Detect which cell encompasses the target text, then output its [x, y] center coordinate. 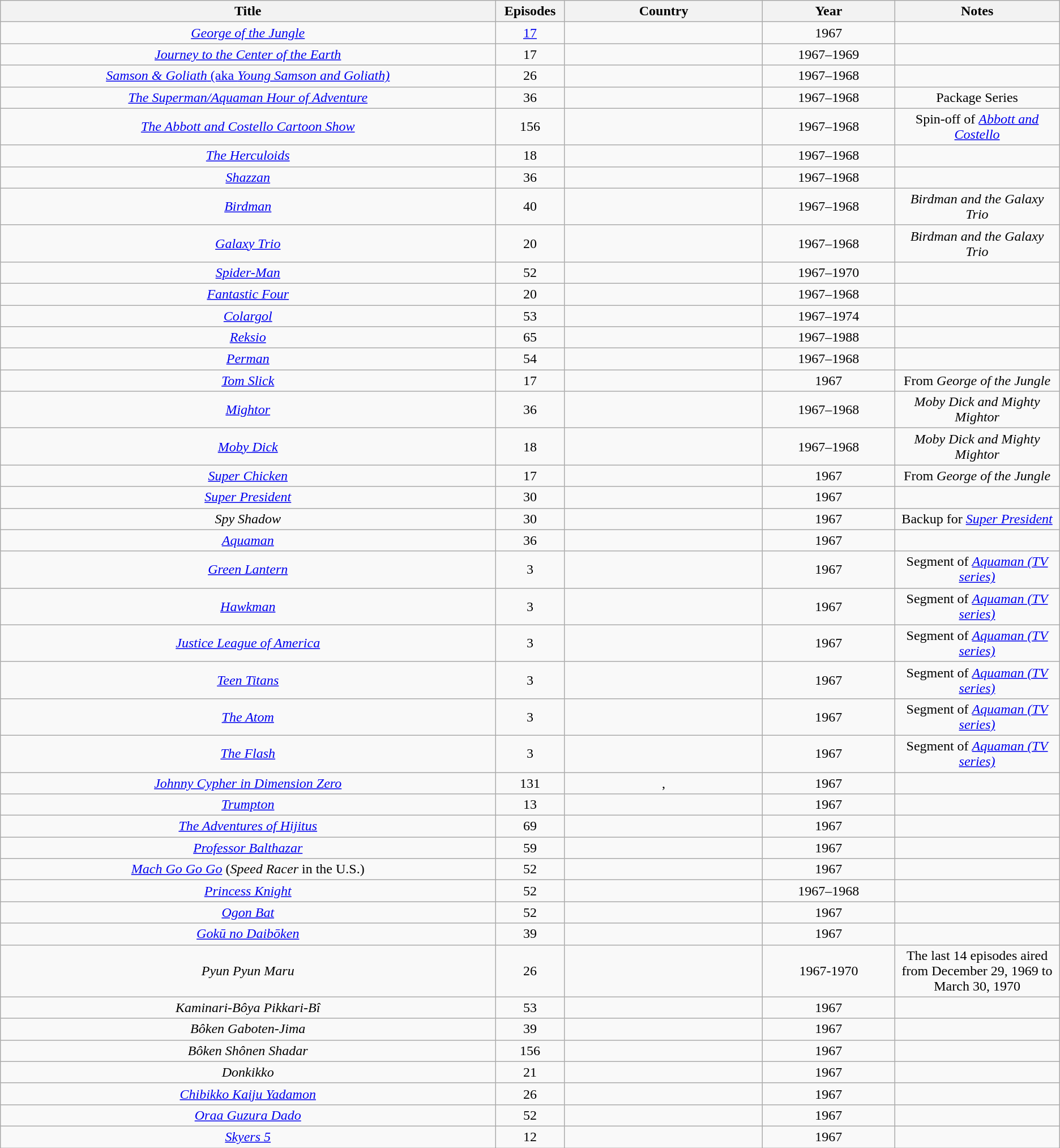
Teen Titans [248, 680]
12 [530, 1137]
Notes [977, 11]
Title [248, 11]
1967–1974 [829, 315]
Spider-Man [248, 272]
1967–1970 [829, 272]
The Abbott and Costello Cartoon Show [248, 127]
Gokū no Daibōken [248, 934]
Super President [248, 497]
Spy Shadow [248, 519]
21 [530, 1072]
Professor Balthazar [248, 848]
Shazzan [248, 177]
The last 14 episodes aired from December 29, 1969 to March 30, 1970 [977, 971]
59 [530, 848]
1967–1969 [829, 54]
Johnny Cypher in Dimension Zero [248, 783]
13 [530, 805]
Journey to the Center of the Earth [248, 54]
Trumpton [248, 805]
Mightor [248, 410]
Bôken Gaboten-Jima [248, 1029]
1967–1988 [829, 338]
Aquaman [248, 540]
The Flash [248, 753]
Backup for Super President [977, 519]
The Atom [248, 717]
Kaminari-Bôya Pikkari-Bî [248, 1008]
Birdman [248, 206]
Ogon Bat [248, 912]
Spin-off of Abbott and Costello [977, 127]
69 [530, 826]
Skyers 5 [248, 1137]
131 [530, 783]
Pyun Pyun Maru [248, 971]
The Herculoids [248, 156]
54 [530, 359]
Moby Dick [248, 446]
Perman [248, 359]
Package Series [977, 97]
1967-1970 [829, 971]
65 [530, 338]
Mach Go Go Go (Speed Racer in the U.S.) [248, 869]
Tom Slick [248, 381]
Bôken Shônen Shadar [248, 1051]
Chibikko Kaiju Yadamon [248, 1094]
Princess Knight [248, 891]
Samson & Goliath (aka Young Samson and Goliath) [248, 76]
The Superman/Aquaman Hour of Adventure [248, 97]
Galaxy Trio [248, 244]
The Adventures of Hijitus [248, 826]
Reksio [248, 338]
, [664, 783]
Hawkman [248, 606]
Donkikko [248, 1072]
Fantastic Four [248, 294]
Year [829, 11]
Oraa Guzura Dado [248, 1115]
Episodes [530, 11]
Country [664, 11]
George of the Jungle [248, 33]
Justice League of America [248, 643]
Super Chicken [248, 476]
Colargol [248, 315]
40 [530, 206]
Green Lantern [248, 570]
